Search for the cell housing the specified text and yield its [X, Y] center coordinate. 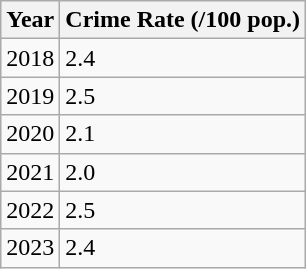
2019 [30, 96]
Crime Rate (/100 pop.) [183, 20]
Year [30, 20]
2018 [30, 58]
2023 [30, 248]
2.0 [183, 172]
2021 [30, 172]
2.1 [183, 134]
2022 [30, 210]
2020 [30, 134]
